Output the [x, y] coordinate of the center of the cell containing the given text.  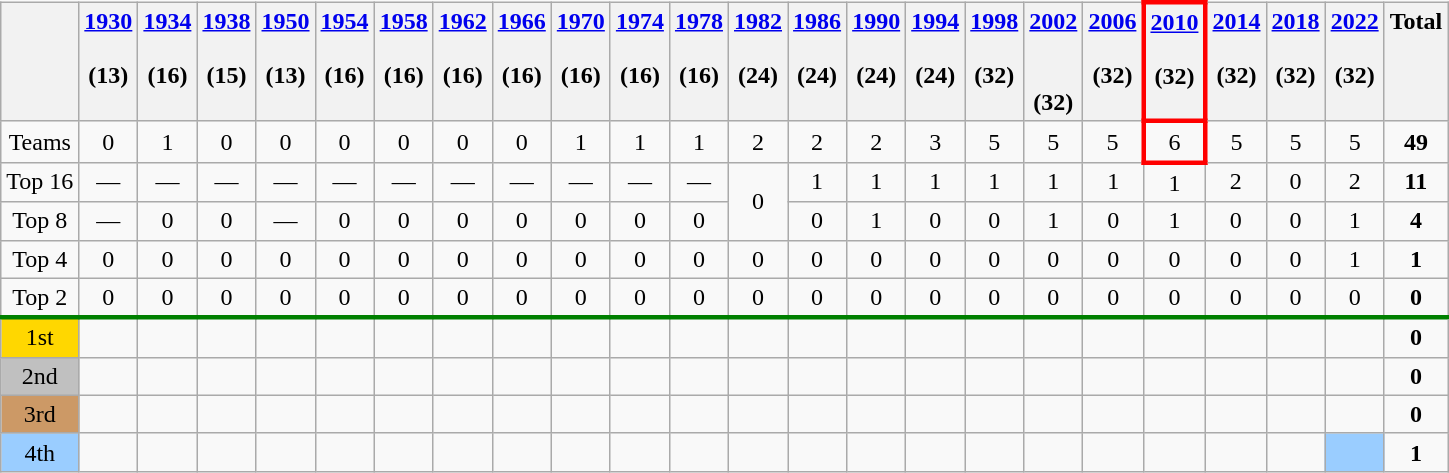
1978 (16) [698, 62]
Top 8 [40, 221]
1934 (16) [168, 62]
Top 4 [40, 259]
49 [1416, 142]
2010 (32) [1174, 62]
Teams [40, 142]
1966 (16) [522, 62]
6 [1174, 142]
1970 (16) [580, 62]
1986 (24) [818, 62]
1998 (32) [994, 62]
11 [1416, 182]
1990 (24) [876, 62]
1974 (16) [640, 62]
3 [936, 142]
2nd [40, 376]
1958 (16) [404, 62]
1938 (15) [226, 62]
4th [40, 452]
2022 (32) [1354, 62]
Total [1416, 62]
1994 (24) [936, 62]
1930 (13) [108, 62]
Top 2 [40, 298]
3rd [40, 414]
2014 (32) [1236, 62]
Top 16 [40, 182]
1954 (16) [344, 62]
1982 (24) [758, 62]
2002 (32) [1054, 62]
1962 (16) [462, 62]
1st [40, 338]
2018 (32) [1296, 62]
2006 (32) [1114, 62]
4 [1416, 221]
1950 (13) [286, 62]
